Output the (x, y) coordinate of the center of the cell containing the given text.  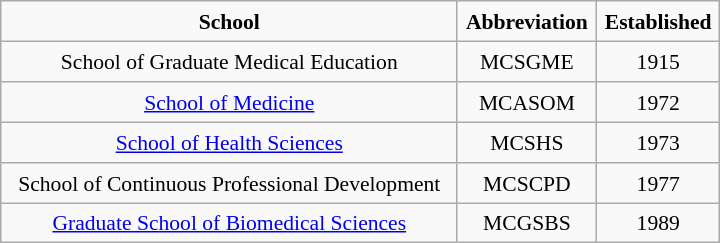
MCGSBS (526, 223)
School of Medicine (229, 102)
Graduate School of Biomedical Sciences (229, 223)
1972 (658, 102)
1973 (658, 142)
MCASOM (526, 102)
School of Continuous Professional Development (229, 183)
MCSCPD (526, 183)
School of Health Sciences (229, 142)
1915 (658, 62)
School (229, 21)
MCSGME (526, 62)
Established (658, 21)
School of Graduate Medical Education (229, 62)
MCSHS (526, 142)
1977 (658, 183)
Abbreviation (526, 21)
1989 (658, 223)
